For the text-containing cell, return its midpoint in (X, Y) coordinate format. 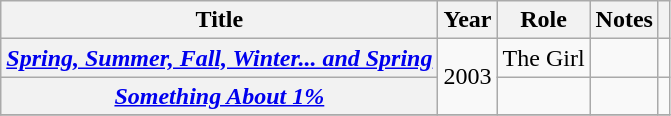
Notes (624, 20)
Role (544, 20)
Title (220, 20)
2003 (468, 77)
Year (468, 20)
The Girl (544, 58)
Something About 1% (220, 96)
Spring, Summer, Fall, Winter... and Spring (220, 58)
